Return the (X, Y) coordinate for the center point of the cell that contains the specified text.  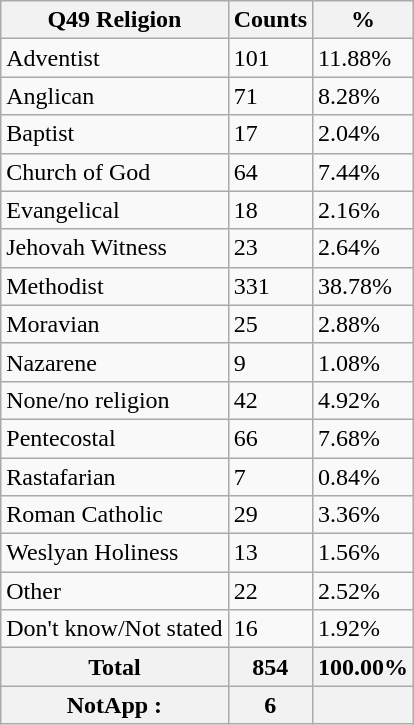
71 (270, 96)
7.68% (364, 438)
18 (270, 210)
6 (270, 705)
8.28% (364, 96)
25 (270, 324)
7 (270, 477)
23 (270, 248)
29 (270, 515)
42 (270, 400)
Methodist (114, 286)
Don't know/Not stated (114, 629)
Rastafarian (114, 477)
Church of God (114, 172)
66 (270, 438)
2.04% (364, 134)
2.64% (364, 248)
331 (270, 286)
3.36% (364, 515)
Anglican (114, 96)
0.84% (364, 477)
101 (270, 58)
100.00% (364, 667)
Roman Catholic (114, 515)
4.92% (364, 400)
64 (270, 172)
2.88% (364, 324)
None/no religion (114, 400)
Weslyan Holiness (114, 553)
Other (114, 591)
Total (114, 667)
2.16% (364, 210)
1.92% (364, 629)
2.52% (364, 591)
13 (270, 553)
Moravian (114, 324)
1.08% (364, 362)
Counts (270, 20)
Baptist (114, 134)
7.44% (364, 172)
22 (270, 591)
38.78% (364, 286)
1.56% (364, 553)
% (364, 20)
854 (270, 667)
Q49 Religion (114, 20)
11.88% (364, 58)
17 (270, 134)
Nazarene (114, 362)
Pentecostal (114, 438)
NotApp : (114, 705)
16 (270, 629)
9 (270, 362)
Evangelical (114, 210)
Jehovah Witness (114, 248)
Adventist (114, 58)
